Detect which cell encompasses the target text, then output its [x, y] center coordinate. 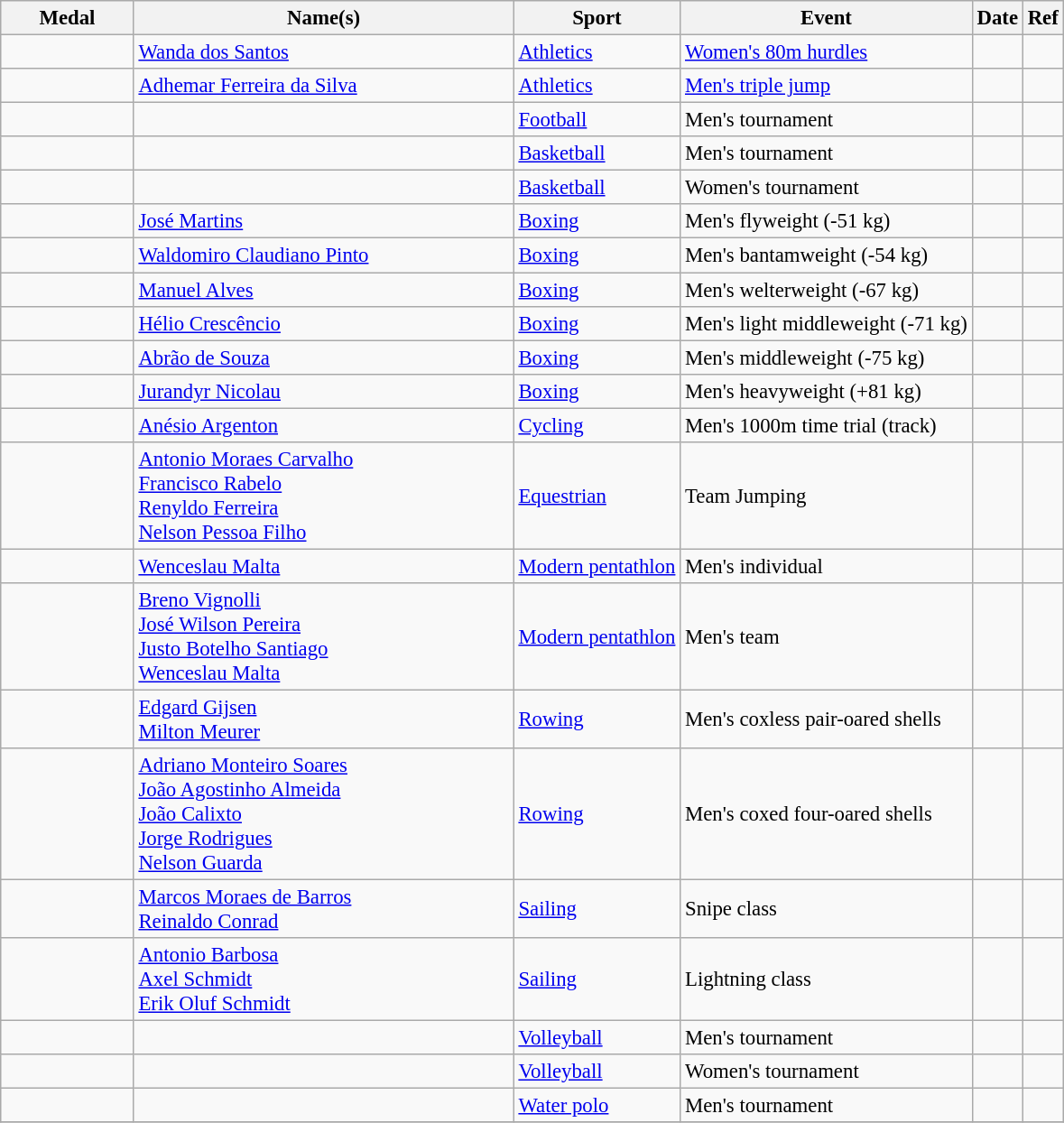
Men's individual [827, 566]
Men's coxless pair-oared shells [827, 719]
Men's welterweight (-67 kg) [827, 290]
Team Jumping [827, 497]
Water polo [597, 1106]
Breno Vignolli José Wilson Pereira Justo Botelho Santiago Wenceslau Malta [323, 637]
Men's 1000m time trial (track) [827, 425]
Women's 80m hurdles [827, 52]
Adhemar Ferreira da Silva [323, 86]
Antonio Barbosa Axel Schmidt Erik Oluf Schmidt [323, 979]
Antonio Moraes CarvalhoFrancisco RabeloRenyldo FerreiraNelson Pessoa Filho [323, 497]
José Martins [323, 221]
Marcos Moraes de Barros Reinaldo Conrad [323, 910]
Men's bantamweight (-54 kg) [827, 255]
Date [997, 18]
Abrão de Souza [323, 357]
Wanda dos Santos [323, 52]
Medal [67, 18]
Equestrian [597, 497]
Men's heavyweight (+81 kg) [827, 391]
Anésio Argenton [323, 425]
Adriano Monteiro Soares João Agostinho Almeida João Calixto Jorge Rodrigues Nelson Guarda [323, 814]
Manuel Alves [323, 290]
Cycling [597, 425]
Men's team [827, 637]
Edgard Gijsen Milton Meurer [323, 719]
Event [827, 18]
Snipe class [827, 910]
Lightning class [827, 979]
Men's flyweight (-51 kg) [827, 221]
Ref [1043, 18]
Jurandyr Nicolau [323, 391]
Hélio Crescêncio [323, 323]
Men's light middleweight (-71 kg) [827, 323]
Name(s) [323, 18]
Waldomiro Claudiano Pinto [323, 255]
Sport [597, 18]
Football [597, 120]
Men's coxed four-oared shells [827, 814]
Men's triple jump [827, 86]
Men's middleweight (-75 kg) [827, 357]
Wenceslau Malta [323, 566]
